Detect which cell encompasses the target text, then output its [x, y] center coordinate. 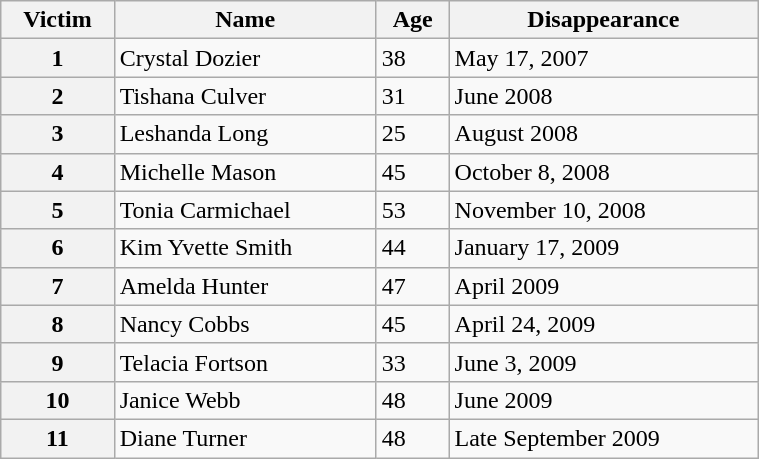
4 [58, 172]
3 [58, 134]
7 [58, 286]
Tishana Culver [245, 96]
Janice Webb [245, 400]
1 [58, 58]
October 8, 2008 [604, 172]
53 [412, 210]
Name [245, 20]
Victim [58, 20]
Disappearance [604, 20]
Late September 2009 [604, 438]
Amelda Hunter [245, 286]
5 [58, 210]
31 [412, 96]
6 [58, 248]
Tonia Carmichael [245, 210]
Telacia Fortson [245, 362]
April 24, 2009 [604, 324]
33 [412, 362]
25 [412, 134]
Michelle Mason [245, 172]
9 [58, 362]
Nancy Cobbs [245, 324]
10 [58, 400]
August 2008 [604, 134]
11 [58, 438]
2 [58, 96]
47 [412, 286]
June 3, 2009 [604, 362]
44 [412, 248]
June 2008 [604, 96]
Crystal Dozier [245, 58]
June 2009 [604, 400]
Diane Turner [245, 438]
January 17, 2009 [604, 248]
38 [412, 58]
April 2009 [604, 286]
November 10, 2008 [604, 210]
8 [58, 324]
May 17, 2007 [604, 58]
Kim Yvette Smith [245, 248]
Age [412, 20]
Leshanda Long [245, 134]
